Scan for the cell matching the given text and deliver its [X, Y] coordinate at center. 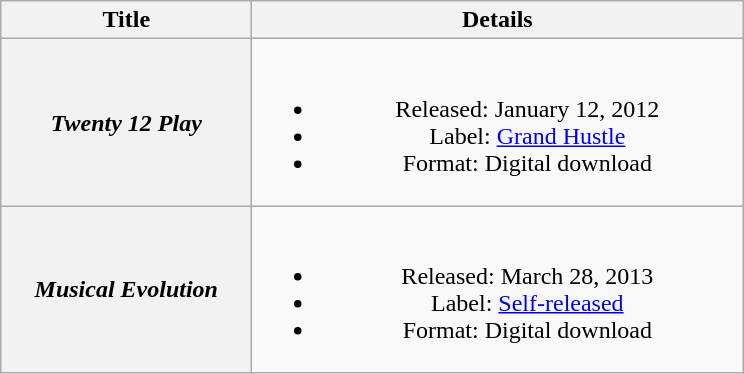
Details [498, 20]
Twenty 12 Play [126, 122]
Title [126, 20]
Released: January 12, 2012Label: Grand HustleFormat: Digital download [498, 122]
Musical Evolution [126, 290]
Released: March 28, 2013Label: Self-releasedFormat: Digital download [498, 290]
